For the text-containing cell, return its midpoint in (x, y) coordinate format. 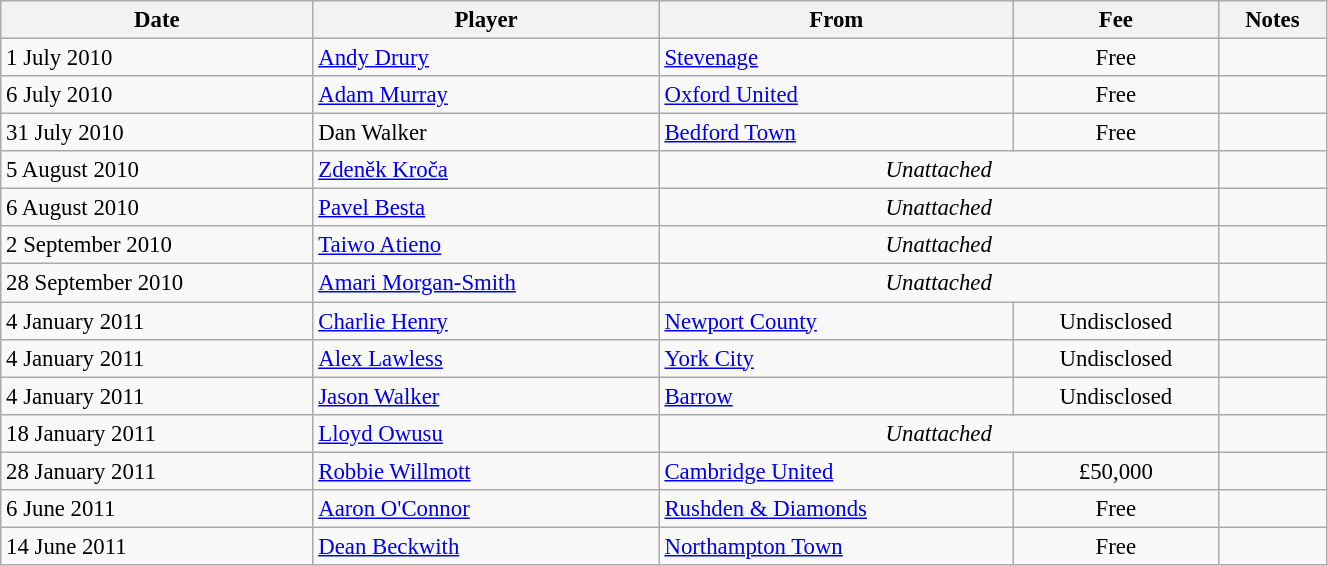
£50,000 (1116, 471)
York City (836, 358)
Cambridge United (836, 471)
Dean Beckwith (486, 546)
6 July 2010 (157, 95)
31 July 2010 (157, 133)
6 August 2010 (157, 208)
Amari Morgan-Smith (486, 283)
6 June 2011 (157, 509)
5 August 2010 (157, 170)
Aaron O'Connor (486, 509)
Bedford Town (836, 133)
Barrow (836, 396)
Rushden & Diamonds (836, 509)
Robbie Willmott (486, 471)
Oxford United (836, 95)
Dan Walker (486, 133)
Adam Murray (486, 95)
Zdeněk Kroča (486, 170)
Taiwo Atieno (486, 245)
18 January 2011 (157, 433)
Jason Walker (486, 396)
28 September 2010 (157, 283)
28 January 2011 (157, 471)
Lloyd Owusu (486, 433)
Newport County (836, 321)
Alex Lawless (486, 358)
Andy Drury (486, 58)
Player (486, 20)
Fee (1116, 20)
Charlie Henry (486, 321)
Northampton Town (836, 546)
Stevenage (836, 58)
Notes (1272, 20)
14 June 2011 (157, 546)
Date (157, 20)
From (836, 20)
1 July 2010 (157, 58)
Pavel Besta (486, 208)
2 September 2010 (157, 245)
